Identify which cell holds the provided text, then report its [x, y] central coordinate. 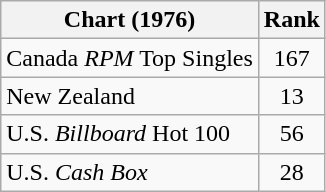
U.S. Billboard Hot 100 [130, 134]
New Zealand [130, 96]
Rank [292, 20]
28 [292, 172]
Canada RPM Top Singles [130, 58]
Chart (1976) [130, 20]
U.S. Cash Box [130, 172]
56 [292, 134]
167 [292, 58]
13 [292, 96]
